Identify which cell holds the provided text, then report its [X, Y] central coordinate. 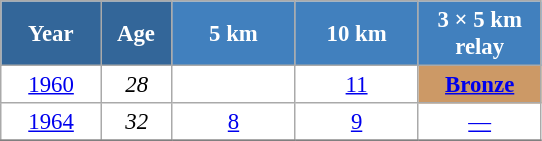
1960 [52, 85]
9 [356, 122]
1964 [52, 122]
Bronze [480, 85]
8 [234, 122]
3 × 5 km relay [480, 34]
11 [356, 85]
Year [52, 34]
32 [136, 122]
28 [136, 85]
— [480, 122]
10 km [356, 34]
5 km [234, 34]
Age [136, 34]
